Scan for the cell matching the given text and deliver its [X, Y] coordinate at center. 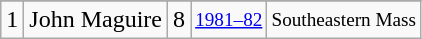
1 [12, 20]
Southeastern Mass [344, 20]
John Maguire [96, 20]
1981–82 [229, 20]
8 [180, 20]
